Find where the given text appears and provide that cell's center as [x, y] coordinate. 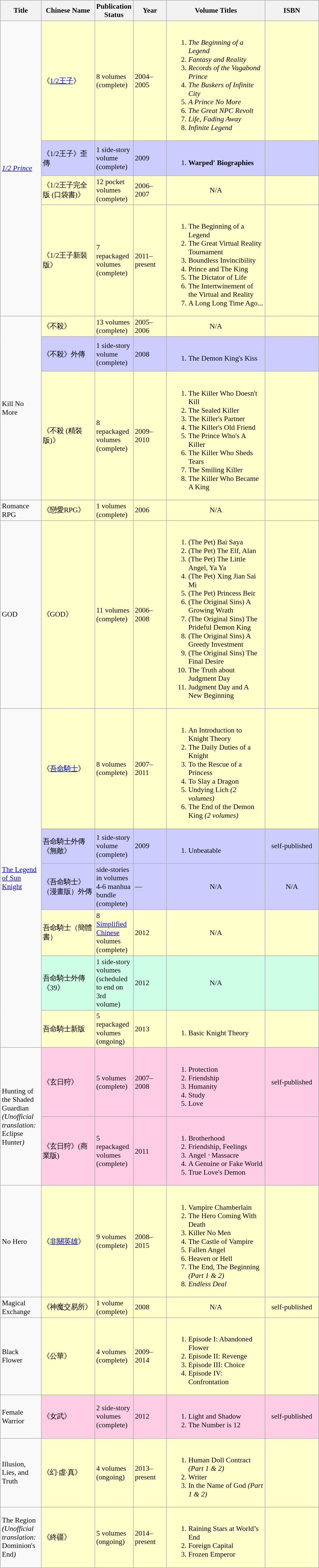
吾命騎士新版 [68, 1029]
8 Simplified Chinese volumes (complete) [114, 933]
《不殺 (精裝版)》 [68, 436]
5 repackaged volumes (ongoing) [114, 1029]
Raining Stars at World’s EndForeign CapitalFrozen Emperor [216, 1537]
《不殺》 [68, 326]
《戀愛RPG》 [68, 510]
Romance RPG [21, 510]
《非關英雄》 [68, 1242]
2013–present [150, 1473]
《1/2王子》 [68, 81]
《吾命騎士》（漫畫版）外傳 [68, 887]
Year [150, 11]
《1/2王子新裝版》 [68, 260]
Publication Status [114, 11]
《神魔交易所》 [68, 1307]
吾命騎士外傳《39》 [68, 983]
2014–present [150, 1537]
2008–2015 [150, 1242]
GOD [21, 615]
Title [21, 11]
2005–2006 [150, 326]
No Hero [21, 1242]
5 volumes (complete) [114, 1082]
Hunting of the Shaded Guardian(Unofficial translation: Eclipse Hunter) [21, 1117]
2009–2010 [150, 436]
5 repackaged volumes (complete) [114, 1151]
Human Doll Contract (Part 1 & 2)WriterIn the Name of God (Part 1 & 2) [216, 1473]
《1/2王子》歪傳 [68, 158]
BrotherhoodFriendship, FeelingsAngel ‧ MassacreA Genuine or Fake WorldTrue Love's Demon [216, 1151]
2006–2008 [150, 615]
Episode I: Abandoned FlowerEpisode II: RevengeEpisode III: ChoiceEpisode IV: Confrontation [216, 1356]
8 repackaged volumes (complete) [114, 436]
11 volumes (complete) [114, 615]
— [150, 887]
side-stories in volumes 4-6 manhua bundle (complete) [114, 887]
《1/2王子完全版 (口袋書)》 [68, 190]
吾命騎士外傳《無敵》 [68, 846]
1 volumes (complete) [114, 510]
2009–2014 [150, 1356]
ProtectionFriendshipHumanityStudyLove [216, 1082]
吾命騎士（簡體書） [68, 933]
Unbeatable [216, 846]
4 volumes (ongoing) [114, 1473]
Chinese Name [68, 11]
2 side-story volumes (complete) [114, 1417]
《GOD》 [68, 615]
1 volume (complete) [114, 1307]
Magical Exchange [21, 1307]
The Legend of Sun Knight [21, 878]
Kill No More [21, 408]
Illusion, Lies, and Truth [21, 1473]
2007–2011 [150, 769]
12 pocket volumes (complete) [114, 190]
2006 [150, 510]
《幻·虛·真》 [68, 1473]
Volume Titles [216, 11]
5 volumes (ongoing) [114, 1537]
《公華》 [68, 1356]
《玄日狩》 [68, 1082]
Basic Knight Theory [216, 1029]
Black Flower [21, 1356]
2004–2005 [150, 81]
《女武》 [68, 1417]
The Region (Unofficial translation: Dominion's End) [21, 1537]
2013 [150, 1029]
13 volumes (complete) [114, 326]
2006–2007 [150, 190]
1/2 Prince [21, 168]
《終疆》 [68, 1537]
4 volumes (complete) [114, 1356]
《不殺》外傳 [68, 354]
Female Warrior [21, 1417]
The Demon King's Kiss [216, 354]
《玄日狩》(商業版) [68, 1151]
2007–2008 [150, 1082]
9 volumes (complete) [114, 1242]
《吾命騎士》 [68, 769]
Light and ShadowThe Number is 12 [216, 1417]
ISBN [292, 11]
Warped' Biographies [216, 158]
7 repackaged volumes (complete) [114, 260]
1 side-story volumes (scheduled to end on 3rd volume) [114, 983]
2011–present [150, 260]
2011 [150, 1151]
